Detect which cell encompasses the target text, then output its (x, y) center coordinate. 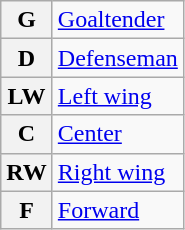
Goaltender (118, 20)
RW (27, 172)
Center (118, 134)
F (27, 210)
LW (27, 96)
G (27, 20)
C (27, 134)
Right wing (118, 172)
Defenseman (118, 58)
Left wing (118, 96)
D (27, 58)
Forward (118, 210)
